Find where the given text appears and provide that cell's center as (x, y) coordinate. 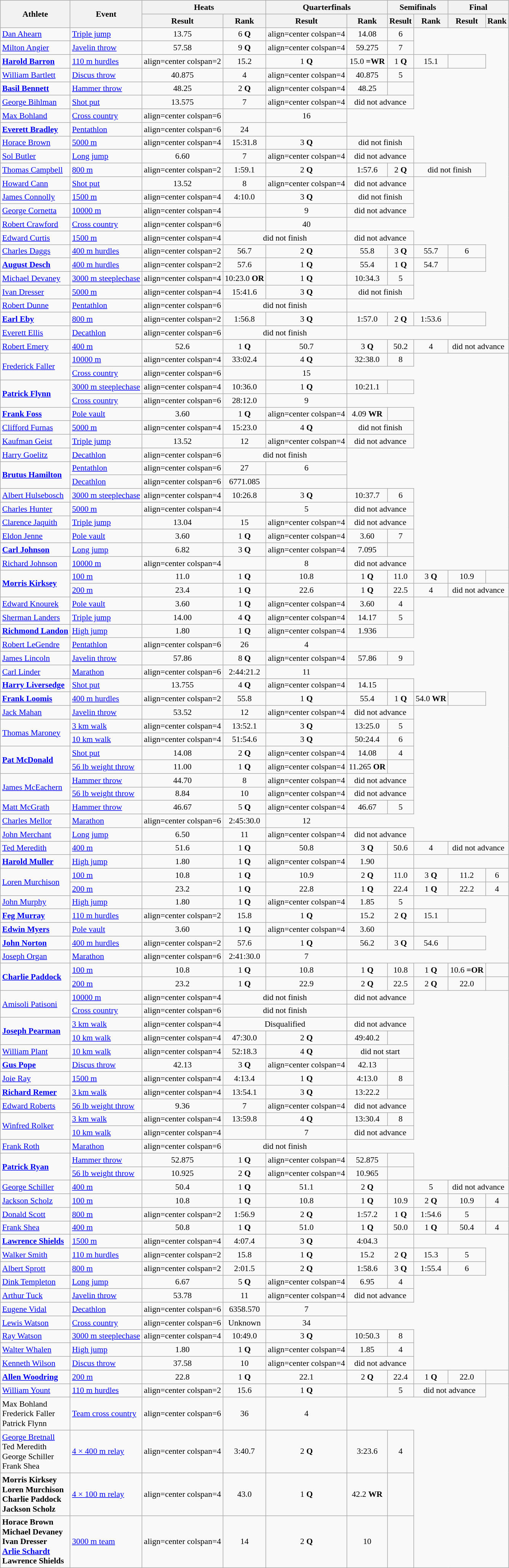
Kaufman Geist (35, 441)
Frank Foss (35, 414)
13:52.1 (244, 726)
6771.085 (244, 482)
4:10.0 (244, 197)
6.95 (367, 1282)
4 × 100 m relay (106, 1494)
11.265 OR (367, 767)
Joseph Organ (35, 957)
27 (244, 468)
51.6 (182, 848)
Eldon Jenne (35, 536)
50.6 (400, 848)
Harry Liversedge (35, 685)
15:41.6 (244, 292)
10:21.1 (367, 387)
Ted Meredith (35, 848)
56.7 (244, 251)
Ray Watson (35, 1336)
Richmond Landon (35, 631)
4:13.0 (367, 1079)
2:45:30.0 (244, 821)
Jackson Scholz (35, 1201)
44.70 (182, 780)
Amisoli Patisoni (35, 1004)
Horace Brown (35, 143)
Robert Emery (35, 346)
1:56.9 (244, 1214)
Richard Remer (35, 1092)
6.82 (182, 550)
Athlete (35, 14)
43.0 (244, 1494)
1:55.4 (431, 1268)
52.6 (182, 346)
4 × 400 m relay (106, 1452)
10.6 =OR (467, 970)
22.9 (306, 984)
Edward Curtis (35, 238)
6358.570 (244, 1309)
3:23.6 (367, 1452)
Morris KirkseyLoren MurchisonCharlie PaddockJackson Scholz (35, 1494)
Semifinals (418, 7)
9.36 (182, 1106)
51.1 (306, 1187)
10:36.0 (244, 387)
Matt McGrath (35, 807)
Final (478, 7)
8 Q (244, 658)
Carl Johnson (35, 550)
6.50 (182, 834)
Richard Johnson (35, 563)
Harold Muller (35, 862)
Edwin Myers (35, 930)
August Desch (35, 265)
49:40.2 (367, 1038)
Clifford Furnas (35, 428)
13:30.4 (367, 1119)
15:31.8 (244, 143)
Loren Murchison (35, 882)
1:54.6 (431, 1214)
Albert Hulsebosch (35, 496)
Eugene Vidal (35, 1309)
Feg Murray (35, 916)
2:44:21.2 (244, 672)
George BretnallTed MeredithGeorge SchillerFrank Shea (35, 1452)
10:49.0 (244, 1336)
Pat McDonald (35, 760)
Earl Eby (35, 319)
1:53.6 (431, 319)
Brutus Hamilton (35, 475)
William Bartlett (35, 75)
6 Q (244, 34)
Disqualified (285, 1024)
6.67 (182, 1282)
Patrick Flynn (35, 394)
53.78 (182, 1296)
50.0 (400, 1228)
Dan Ahearn (35, 34)
32:38.0 (367, 360)
1:58.6 (367, 1268)
4:13.4 (244, 1079)
Quarterfinals (327, 7)
Walter Whalen (35, 1350)
Howard Cann (35, 183)
22.1 (306, 1377)
Edward Knourek (35, 604)
James McEachern (35, 787)
13.575 (182, 102)
15.0 =WR (367, 62)
Lawrence Shields (35, 1241)
10:23.0 OR (244, 279)
George Schiller (35, 1187)
Thomas Maroney (35, 732)
10.925 (182, 1174)
14.00 (182, 617)
Charlie Paddock (35, 977)
Allen Woodring (35, 1377)
Robert Crawford (35, 224)
Everett Ellis (35, 333)
Edward Roberts (35, 1106)
14.17 (367, 617)
55.7 (431, 251)
John Murphy (35, 902)
Albert Sprott (35, 1268)
Joseph Pearman (35, 1031)
did not start (380, 1051)
Ivan Dresser (35, 292)
Robert Dunne (35, 306)
51.0 (306, 1228)
26 (244, 645)
Everett Bradley (35, 129)
11.2 (467, 875)
3:40.7 (244, 1452)
2:41:30.0 (244, 957)
Lewis Watson (35, 1323)
1:56.8 (244, 319)
1:57.2 (367, 1214)
10:26.8 (244, 496)
Frederick Faller (35, 366)
34 (306, 1323)
Horace BrownMichael DevaneyIvan DresserArlie SchardtLawrence Shields (35, 1542)
13:25.0 (367, 726)
28:12.0 (244, 400)
Joie Ray (35, 1079)
1.90 (367, 862)
Carl Linder (35, 672)
10.965 (367, 1174)
13:54.1 (244, 1092)
Max Bohland (35, 116)
Robert LeGendre (35, 645)
1:59.1 (244, 170)
Patrick Ryan (35, 1166)
13.755 (182, 685)
15:23.0 (244, 428)
Dink Templeton (35, 1282)
13.75 (182, 34)
59.275 (367, 48)
10:37.7 (367, 496)
54.6 (431, 943)
50.7 (306, 346)
51:54.6 (244, 740)
Thomas Campbell (35, 170)
56.2 (367, 943)
14.15 (367, 685)
10:50.3 (367, 1336)
Gus Pope (35, 1065)
4:07.4 (244, 1241)
7.095 (367, 550)
George Cornetta (35, 211)
Sherman Landers (35, 617)
42.2 WR (367, 1494)
54.7 (431, 265)
22.2 (467, 889)
Frank Shea (35, 1228)
1.936 (367, 631)
Walker Smith (35, 1255)
Charles Hunter (35, 509)
Clarence Jaquith (35, 523)
16 (306, 116)
22.6 (306, 590)
53.52 (182, 713)
James Connolly (35, 197)
15.6 (244, 1391)
Morris Kirksey (35, 583)
4.09 WR (367, 414)
Basil Bennett (35, 89)
1:57.6 (367, 170)
50.2 (400, 346)
Charles Daggs (35, 251)
50:24.4 (367, 740)
Milton Angier (35, 48)
Sol Butler (35, 156)
Michael Devaney (35, 279)
54.0 WR (431, 699)
13.04 (182, 523)
James Lincoln (35, 658)
John Norton (35, 943)
Kenneth Wilson (35, 1364)
23.4 (182, 590)
57.58 (182, 48)
Event (106, 14)
Max BohlandFrederick FallerPatrick Flynn (35, 1414)
Harold Barron (35, 62)
14 (244, 1542)
47:30.0 (244, 1038)
George Bihlman (35, 102)
Heats (204, 7)
13:22.2 (367, 1092)
Donald Scott (35, 1214)
40 (306, 224)
Charles Mellor (35, 821)
36 (244, 1414)
8.84 (182, 794)
Jack Mahan (35, 713)
Arthur Tuck (35, 1296)
William Plant (35, 1051)
9 Q (244, 48)
24 (244, 129)
37.58 (182, 1364)
3000 m team (106, 1542)
4:04.3 (367, 1241)
13:59.8 (244, 1119)
52:18.3 (244, 1051)
2:01.5 (244, 1268)
33:02.4 (244, 360)
John Merchant (35, 834)
10:34.3 (367, 279)
15.3 (431, 1255)
6.60 (182, 156)
Team cross country (106, 1414)
William Yount (35, 1391)
Unknown (244, 1323)
1:57.0 (367, 319)
Frank Roth (35, 1147)
Frank Loomis (35, 699)
Winfred Rolker (35, 1126)
11.00 (182, 767)
Harry Goelitz (35, 455)
